From the cell containing the given text, extract its center point as [x, y] coordinate. 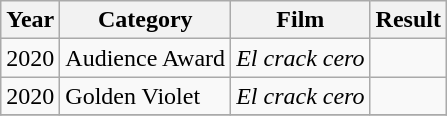
Result [408, 20]
Category [146, 20]
Audience Award [146, 58]
Year [30, 20]
Golden Violet [146, 96]
Film [300, 20]
